Determine the (x, y) coordinate at the center of the cell enclosing the given text.  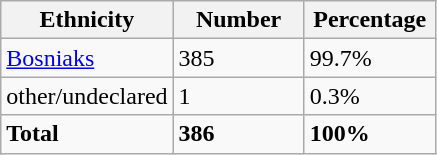
Ethnicity (87, 20)
Percentage (370, 20)
Bosniaks (87, 58)
Number (238, 20)
99.7% (370, 58)
Total (87, 134)
other/undeclared (87, 96)
385 (238, 58)
0.3% (370, 96)
1 (238, 96)
100% (370, 134)
386 (238, 134)
